Identify which cell holds the provided text, then report its (x, y) central coordinate. 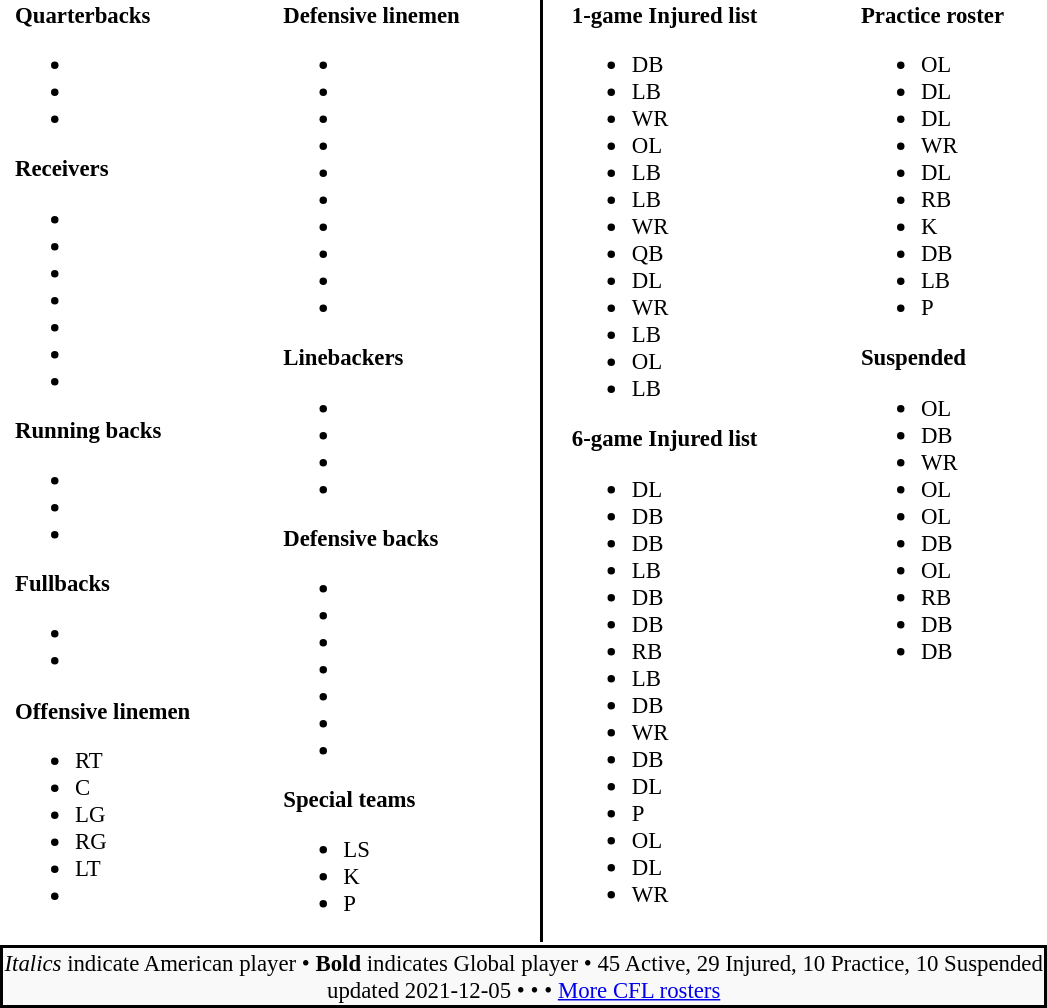
1-game Injured list DB LB WR OL LB LB WR QB DL WR LB OL LB6-game Injured list DL DB DB LB DB DB RB LB DB WR DB DL P OL DL WR (692, 470)
Defensive linemenLinebackersDefensive backsSpecial teams LS K P (398, 470)
Practice roster OL DL DL WR DL RB K DB LB PSuspended OL DB WR OL OL DB OL RB DB DB (953, 470)
QuarterbacksReceiversRunning backsFullbacksOffensive linemen RT C LG RG LT (128, 470)
